Extract the [X, Y] coordinate from the center of the cell holding the provided text.  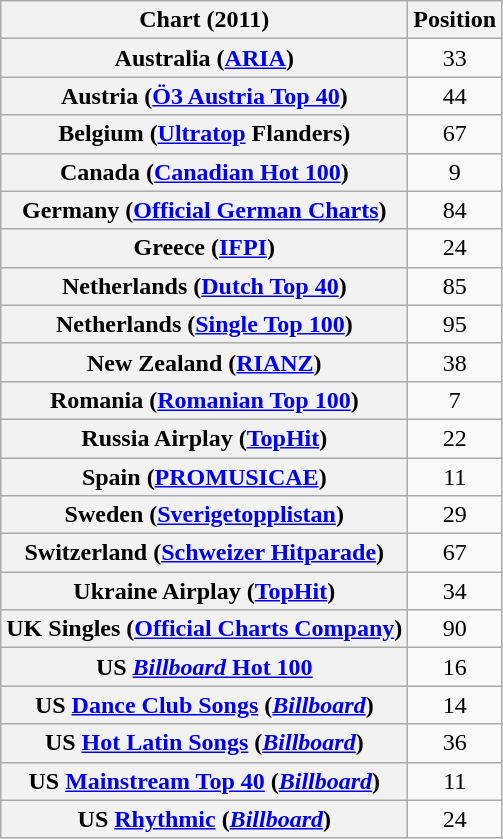
Position [455, 20]
Sweden (Sverigetopplistan) [204, 515]
Switzerland (Schweizer Hitparade) [204, 553]
7 [455, 400]
34 [455, 591]
Spain (PROMUSICAE) [204, 477]
22 [455, 438]
Austria (Ö3 Austria Top 40) [204, 96]
95 [455, 324]
44 [455, 96]
90 [455, 629]
Belgium (Ultratop Flanders) [204, 134]
Netherlands (Dutch Top 40) [204, 286]
Canada (Canadian Hot 100) [204, 172]
38 [455, 362]
US Billboard Hot 100 [204, 667]
US Mainstream Top 40 (Billboard) [204, 781]
85 [455, 286]
9 [455, 172]
New Zealand (RIANZ) [204, 362]
UK Singles (Official Charts Company) [204, 629]
84 [455, 210]
36 [455, 743]
US Dance Club Songs (Billboard) [204, 705]
Chart (2011) [204, 20]
29 [455, 515]
14 [455, 705]
US Rhythmic (Billboard) [204, 819]
33 [455, 58]
Australia (ARIA) [204, 58]
Romania (Romanian Top 100) [204, 400]
Ukraine Airplay (TopHit) [204, 591]
US Hot Latin Songs (Billboard) [204, 743]
Germany (Official German Charts) [204, 210]
Netherlands (Single Top 100) [204, 324]
Greece (IFPI) [204, 248]
Russia Airplay (TopHit) [204, 438]
16 [455, 667]
